Pinpoint the cell where the given text exists, returning its (X, Y) midpoint coordinate. 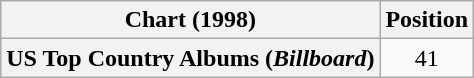
Chart (1998) (190, 20)
41 (427, 58)
Position (427, 20)
US Top Country Albums (Billboard) (190, 58)
